Find where the given text appears and provide that cell's center as (X, Y) coordinate. 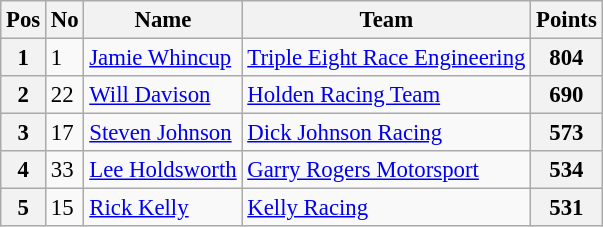
Will Davison (163, 95)
Team (386, 20)
Pos (24, 20)
Holden Racing Team (386, 95)
690 (566, 95)
573 (566, 133)
4 (24, 170)
804 (566, 58)
Rick Kelly (163, 208)
Triple Eight Race Engineering (386, 58)
Name (163, 20)
15 (65, 208)
Lee Holdsworth (163, 170)
2 (24, 95)
3 (24, 133)
531 (566, 208)
Kelly Racing (386, 208)
Steven Johnson (163, 133)
Jamie Whincup (163, 58)
Dick Johnson Racing (386, 133)
Garry Rogers Motorsport (386, 170)
17 (65, 133)
5 (24, 208)
534 (566, 170)
33 (65, 170)
No (65, 20)
Points (566, 20)
22 (65, 95)
